Return the (X, Y) coordinate for the center point of the cell that contains the specified text.  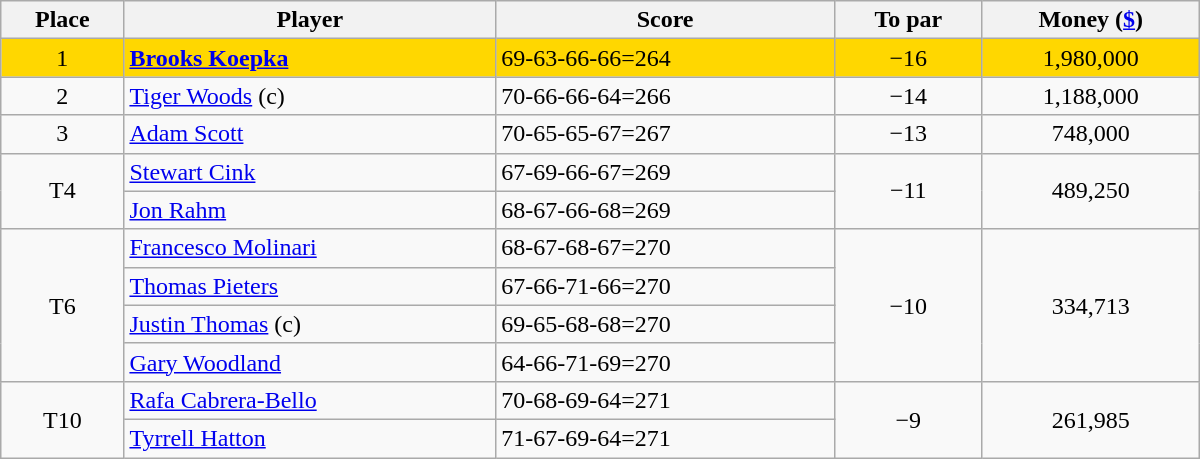
70-65-65-67=267 (666, 134)
68-67-66-68=269 (666, 210)
67-69-66-67=269 (666, 172)
Brooks Koepka (310, 58)
69-63-66-66=264 (666, 58)
70-66-66-64=266 (666, 96)
Adam Scott (310, 134)
−16 (908, 58)
Gary Woodland (310, 362)
Player (310, 20)
Thomas Pieters (310, 286)
Jon Rahm (310, 210)
1,980,000 (1090, 58)
71-67-69-64=271 (666, 438)
1,188,000 (1090, 96)
T4 (62, 191)
Tyrrell Hatton (310, 438)
T6 (62, 305)
748,000 (1090, 134)
64-66-71-69=270 (666, 362)
67-66-71-66=270 (666, 286)
To par (908, 20)
69-65-68-68=270 (666, 324)
T10 (62, 419)
−11 (908, 191)
Francesco Molinari (310, 248)
−13 (908, 134)
−9 (908, 419)
261,985 (1090, 419)
2 (62, 96)
3 (62, 134)
70-68-69-64=271 (666, 400)
−10 (908, 305)
489,250 (1090, 191)
Stewart Cink (310, 172)
334,713 (1090, 305)
Place (62, 20)
Justin Thomas (c) (310, 324)
Rafa Cabrera-Bello (310, 400)
1 (62, 58)
68-67-68-67=270 (666, 248)
Money ($) (1090, 20)
Tiger Woods (c) (310, 96)
−14 (908, 96)
Score (666, 20)
